Return [x, y] of the center of cell containing provided text 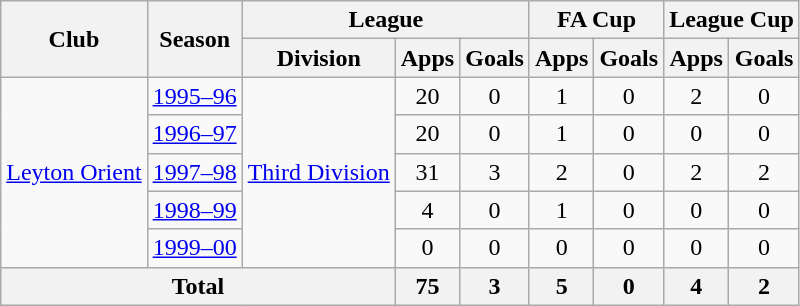
Division [318, 58]
1998–99 [194, 210]
1996–97 [194, 134]
Leyton Orient [74, 172]
Club [74, 39]
1995–96 [194, 96]
League Cup [732, 20]
5 [561, 286]
Total [198, 286]
Third Division [318, 172]
League [386, 20]
75 [427, 286]
Season [194, 39]
1997–98 [194, 172]
FA Cup [596, 20]
31 [427, 172]
1999–00 [194, 248]
